Locate the cell with the specified text and output its (X, Y) center coordinate. 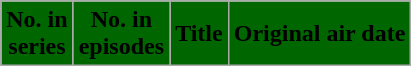
No. inepisodes (121, 34)
Title (200, 34)
No. inseries (37, 34)
Original air date (320, 34)
